Capture the cell that displays the provided text and extract its [X, Y] central coordinate. 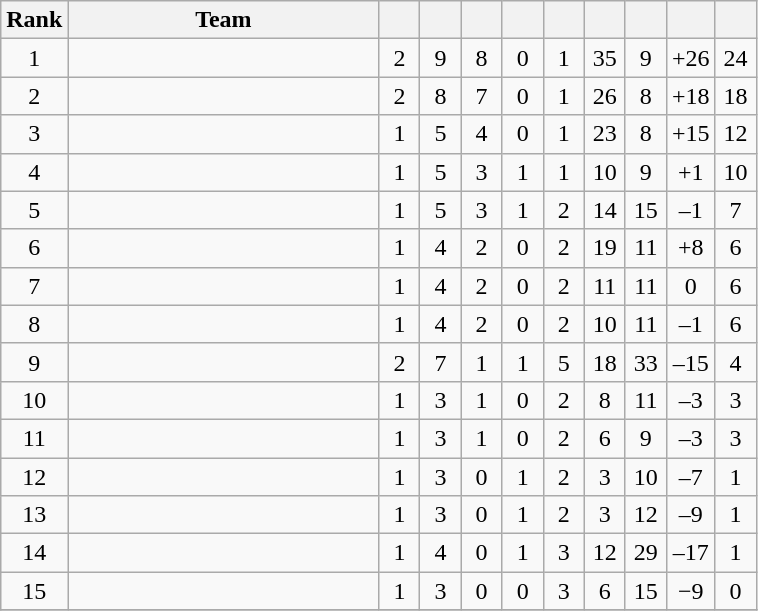
–7 [690, 477]
+8 [690, 248]
Rank [34, 20]
+15 [690, 134]
–15 [690, 362]
+26 [690, 58]
13 [34, 515]
–9 [690, 515]
26 [604, 96]
Team [224, 20]
33 [646, 362]
+1 [690, 172]
35 [604, 58]
−9 [690, 591]
23 [604, 134]
–17 [690, 553]
+18 [690, 96]
24 [736, 58]
29 [646, 553]
19 [604, 248]
